Return the (X, Y) coordinate for the center point of the cell that contains the specified text.  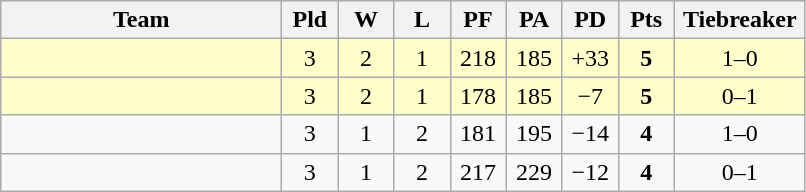
−12 (590, 172)
217 (478, 172)
PA (534, 20)
218 (478, 58)
W (366, 20)
178 (478, 96)
PF (478, 20)
Pld (310, 20)
Tiebreaker (740, 20)
−14 (590, 134)
195 (534, 134)
L (422, 20)
Pts (646, 20)
229 (534, 172)
181 (478, 134)
PD (590, 20)
Team (142, 20)
+33 (590, 58)
−7 (590, 96)
